Return the (x, y) coordinate for the center point of the cell that contains the specified text.  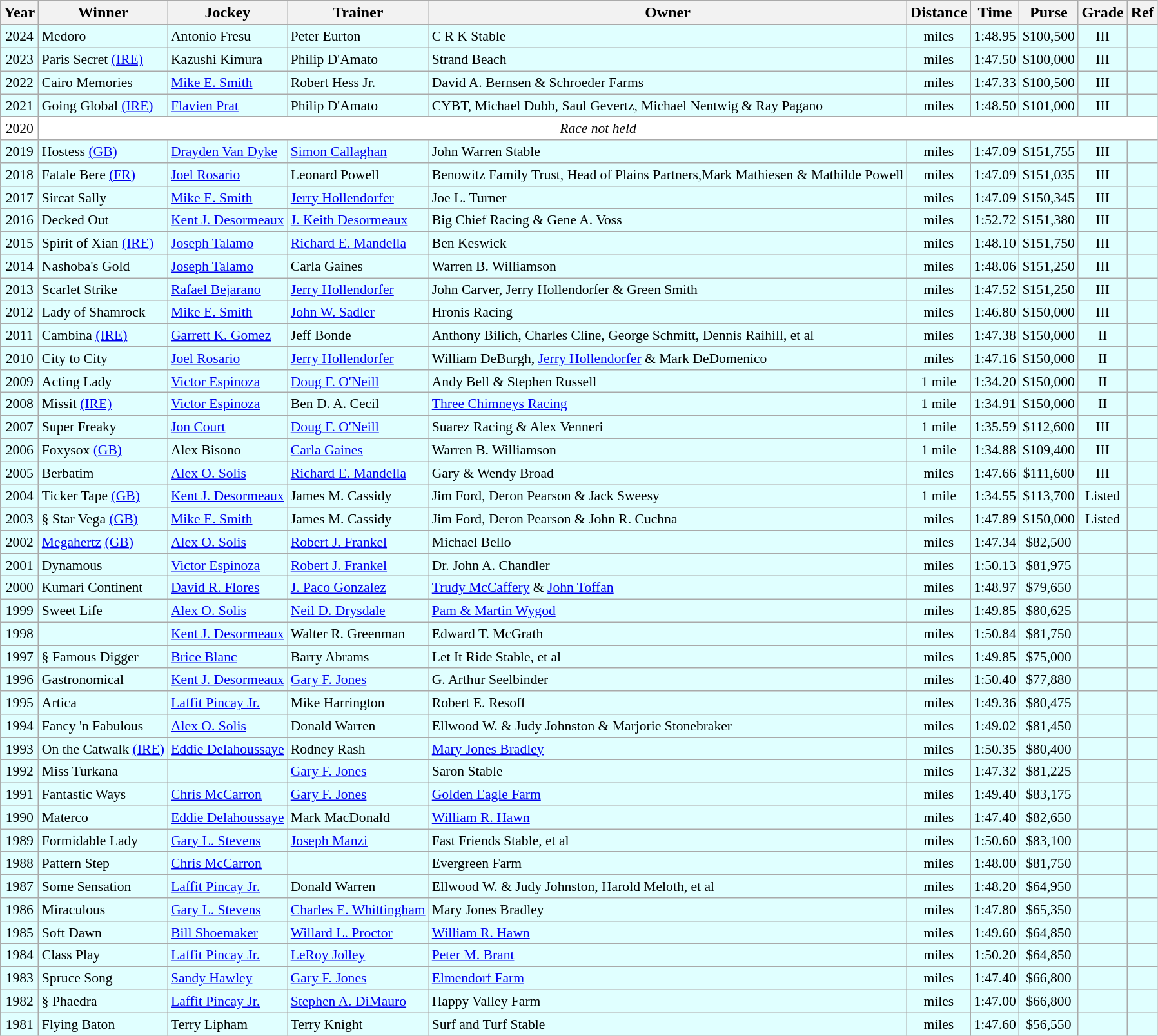
Purse (1048, 13)
$79,650 (1048, 588)
1:48.50 (994, 106)
2011 (19, 335)
LeRoy Jolley (358, 955)
Terry Lipham (228, 1024)
2022 (19, 83)
2013 (19, 289)
Robert Hess Jr. (358, 83)
$151,380 (1048, 220)
William DeBurgh, Jerry Hollendorfer & Mark DeDomenico (668, 358)
Jim Ford, Deron Pearson & John R. Cuchna (668, 519)
John W. Sadler (358, 312)
Miss Turkana (103, 772)
Golden Eagle Farm (668, 794)
Hronis Racing (668, 312)
Acting Lady (103, 381)
C R K Stable (668, 37)
Cambina (IRE) (103, 335)
John Carver, Jerry Hollendorfer & Green Smith (668, 289)
$81,225 (1048, 772)
Benowitz Family Trust, Head of Plains Partners,Mark Mathiesen & Mathilde Powell (668, 175)
Ref (1143, 13)
1987 (19, 886)
Sircat Sally (103, 197)
1:50.84 (994, 634)
1:50.20 (994, 955)
1:52.72 (994, 220)
Jim Ford, Deron Pearson & Jack Sweesy (668, 496)
1:48.20 (994, 886)
2005 (19, 473)
2002 (19, 542)
1991 (19, 794)
1982 (19, 1001)
1:47.00 (994, 1001)
Jockey (228, 13)
1:49.36 (994, 703)
Spruce Song (103, 978)
Materco (103, 817)
2020 (19, 128)
1997 (19, 657)
Sweet Life (103, 611)
Owner (668, 13)
John Warren Stable (668, 151)
§ Star Vega (GB) (103, 519)
Stephen A. DiMauro (358, 1001)
Flavien Prat (228, 106)
Drayden Van Dyke (228, 151)
1992 (19, 772)
2010 (19, 358)
1:50.35 (994, 748)
J. Keith Desormeaux (358, 220)
1:48.06 (994, 266)
Miraculous (103, 910)
Gastronomical (103, 679)
1:49.60 (994, 932)
1998 (19, 634)
Antonio Fresu (228, 37)
2007 (19, 427)
G. Arthur Seelbinder (668, 679)
Distance (939, 13)
1:50.40 (994, 679)
1:47.33 (994, 83)
1:34.91 (994, 404)
Spirit of Xian (IRE) (103, 243)
$151,035 (1048, 175)
2004 (19, 496)
Berbatim (103, 473)
2001 (19, 565)
Year (19, 13)
$82,500 (1048, 542)
Artica (103, 703)
Ben D. A. Cecil (358, 404)
Winner (103, 13)
Garrett K. Gomez (228, 335)
David A. Bernsen & Schroeder Farms (668, 83)
2008 (19, 404)
2018 (19, 175)
2024 (19, 37)
Trainer (358, 13)
1:47.32 (994, 772)
$151,755 (1048, 151)
$111,600 (1048, 473)
Strand Beach (668, 59)
1:47.52 (994, 289)
Terry Knight (358, 1024)
Flying Baton (103, 1024)
2012 (19, 312)
Charles E. Whittingham (358, 910)
$81,450 (1048, 726)
2006 (19, 450)
Joe L. Turner (668, 197)
Alex Bisono (228, 450)
1:48.10 (994, 243)
2003 (19, 519)
Going Global (IRE) (103, 106)
Dynamous (103, 565)
2017 (19, 197)
CYBT, Michael Dubb, Saul Gevertz, Michael Nentwig & Ray Pagano (668, 106)
Andy Bell & Stephen Russell (668, 381)
Race not held (598, 128)
Grade (1103, 13)
1:34.55 (994, 496)
Suarez Racing & Alex Venneri (668, 427)
Joseph Manzi (358, 841)
David R. Flores (228, 588)
Happy Valley Farm (668, 1001)
1994 (19, 726)
1:34.88 (994, 450)
1:48.95 (994, 37)
1:47.60 (994, 1024)
1:35.59 (994, 427)
Fancy 'n Fabulous (103, 726)
2023 (19, 59)
Brice Blanc (228, 657)
Some Sensation (103, 886)
1:47.66 (994, 473)
Surf and Turf Stable (668, 1024)
Ellwood W. & Judy Johnston, Harold Meloth, et al (668, 886)
§ Phaedra (103, 1001)
1:48.00 (994, 863)
Rafael Bejarano (228, 289)
Barry Abrams (358, 657)
City to City (103, 358)
Ticker Tape (GB) (103, 496)
1:48.97 (994, 588)
1:49.40 (994, 794)
Elmendorf Farm (668, 978)
1:46.80 (994, 312)
Robert E. Resoff (668, 703)
§ Famous Digger (103, 657)
1:47.89 (994, 519)
1988 (19, 863)
Soft Dawn (103, 932)
Big Chief Racing & Gene A. Voss (668, 220)
1996 (19, 679)
$65,350 (1048, 910)
Nashoba's Gold (103, 266)
$100,000 (1048, 59)
1981 (19, 1024)
Time (994, 13)
$101,000 (1048, 106)
Super Freaky (103, 427)
Anthony Bilich, Charles Cline, George Schmitt, Dennis Raihill, et al (668, 335)
Cairo Memories (103, 83)
Gary & Wendy Broad (668, 473)
Lady of Shamrock (103, 312)
Sandy Hawley (228, 978)
$150,345 (1048, 197)
Hostess (GB) (103, 151)
1986 (19, 910)
Paris Secret (IRE) (103, 59)
Simon Callaghan (358, 151)
1:47.80 (994, 910)
Foxysox (GB) (103, 450)
Pattern Step (103, 863)
Mike Harrington (358, 703)
Medoro (103, 37)
Edward T. McGrath (668, 634)
1:34.20 (994, 381)
Dr. John A. Chandler (668, 565)
Michael Bello (668, 542)
Kumari Continent (103, 588)
Megahertz (GB) (103, 542)
Bill Shoemaker (228, 932)
1983 (19, 978)
$80,400 (1048, 748)
1:49.02 (994, 726)
1:47.38 (994, 335)
$77,880 (1048, 679)
Jeff Bonde (358, 335)
1:50.60 (994, 841)
On the Catwalk (IRE) (103, 748)
$83,175 (1048, 794)
1984 (19, 955)
$64,950 (1048, 886)
Peter Eurton (358, 37)
$56,550 (1048, 1024)
$83,100 (1048, 841)
$112,600 (1048, 427)
Ellwood W. & Judy Johnston & Marjorie Stonebraker (668, 726)
Let It Ride Stable, et al (668, 657)
1:47.34 (994, 542)
Peter M. Brant (668, 955)
2016 (19, 220)
1:47.16 (994, 358)
1985 (19, 932)
Willard L. Proctor (358, 932)
Jon Court (228, 427)
Neil D. Drysdale (358, 611)
1993 (19, 748)
1:47.50 (994, 59)
$80,625 (1048, 611)
$82,650 (1048, 817)
Decked Out (103, 220)
Mark MacDonald (358, 817)
$75,000 (1048, 657)
Trudy McCaffery & John Toffan (668, 588)
Pam & Martin Wygod (668, 611)
Walter R. Greenman (358, 634)
$81,975 (1048, 565)
Kazushi Kimura (228, 59)
1995 (19, 703)
2014 (19, 266)
1:50.13 (994, 565)
2015 (19, 243)
1999 (19, 611)
Three Chimneys Racing (668, 404)
$109,400 (1048, 450)
Fatale Bere (FR) (103, 175)
J. Paco Gonzalez (358, 588)
Formidable Lady (103, 841)
Fantastic Ways (103, 794)
$80,475 (1048, 703)
Missit (IRE) (103, 404)
2000 (19, 588)
2019 (19, 151)
Evergreen Farm (668, 863)
Ben Keswick (668, 243)
2021 (19, 106)
Saron Stable (668, 772)
1990 (19, 817)
Rodney Rash (358, 748)
Fast Friends Stable, et al (668, 841)
1989 (19, 841)
Class Play (103, 955)
Leonard Powell (358, 175)
2009 (19, 381)
$113,700 (1048, 496)
$151,750 (1048, 243)
Scarlet Strike (103, 289)
